Pinpoint the cell where the given text exists, returning its [x, y] midpoint coordinate. 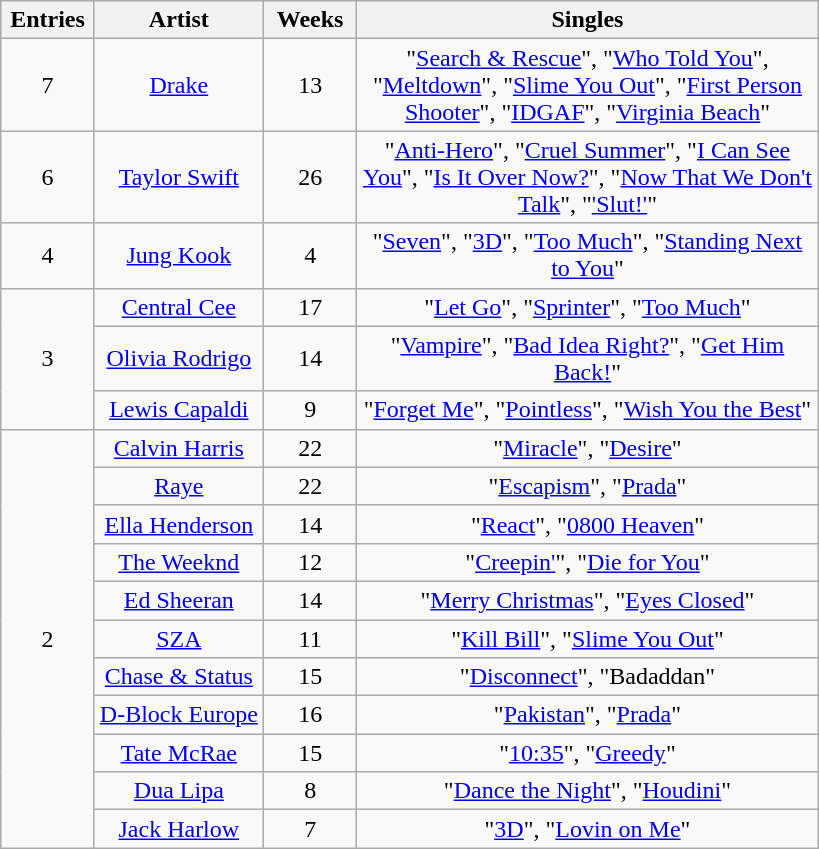
"Vampire", "Bad Idea Right?", "Get Him Back!" [588, 358]
"Anti-Hero", "Cruel Summer", "I Can See You", "Is It Over Now?", "Now That We Don't Talk", "'Slut!'" [588, 177]
"Disconnect", "Badaddan" [588, 677]
Central Cee [178, 307]
Drake [178, 85]
Taylor Swift [178, 177]
Entries [48, 20]
D-Block Europe [178, 715]
"React", "0800 Heaven" [588, 524]
9 [310, 410]
Weeks [310, 20]
"Dance the Night", "Houdini" [588, 791]
"Escapism", "Prada" [588, 486]
"Let Go", "Sprinter", "Too Much" [588, 307]
SZA [178, 639]
"Creepin'", "Die for You" [588, 562]
Artist [178, 20]
Calvin Harris [178, 448]
Raye [178, 486]
6 [48, 177]
Singles [588, 20]
Jack Harlow [178, 829]
"Kill Bill", "Slime You Out" [588, 639]
"Pakistan", "Prada" [588, 715]
17 [310, 307]
Olivia Rodrigo [178, 358]
"Search & Rescue", "Who Told You", "Meltdown", "Slime You Out", "First Person Shooter", "IDGAF", "Virginia Beach" [588, 85]
"3D", "Lovin on Me" [588, 829]
8 [310, 791]
11 [310, 639]
Jung Kook [178, 256]
Ed Sheeran [178, 600]
16 [310, 715]
"Miracle", "Desire" [588, 448]
"Seven", "3D", "Too Much", "Standing Next to You" [588, 256]
Chase & Status [178, 677]
"Merry Christmas", "Eyes Closed" [588, 600]
The Weeknd [178, 562]
12 [310, 562]
26 [310, 177]
3 [48, 358]
"Forget Me", "Pointless", "Wish You the Best" [588, 410]
Ella Henderson [178, 524]
13 [310, 85]
2 [48, 638]
"10:35", "Greedy" [588, 753]
Lewis Capaldi [178, 410]
Dua Lipa [178, 791]
Tate McRae [178, 753]
